Identify which cell holds the provided text, then report its [x, y] central coordinate. 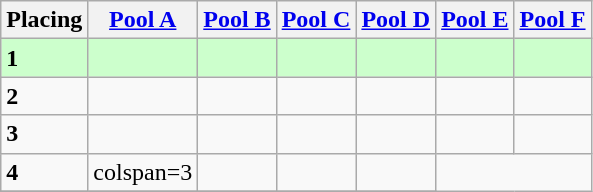
Pool A [143, 20]
3 [44, 134]
Pool F [552, 20]
Pool C [316, 20]
Pool E [475, 20]
4 [44, 172]
Placing [44, 20]
Pool D [396, 20]
2 [44, 96]
Pool B [237, 20]
colspan=3 [143, 172]
1 [44, 58]
